Capture the cell that displays the provided text and extract its [x, y] central coordinate. 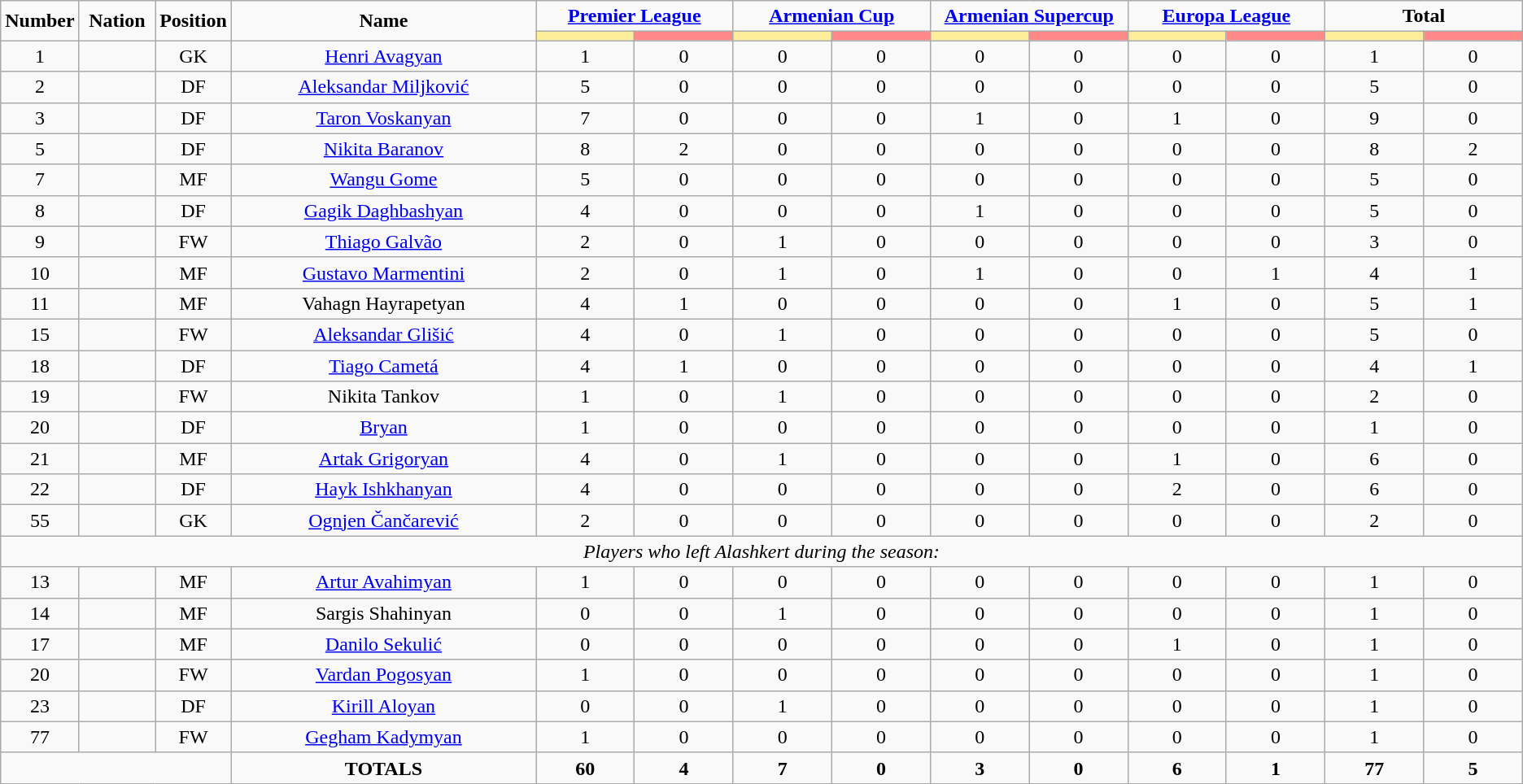
Tiago Cametá [383, 365]
Bryan [383, 428]
Nation [117, 21]
Artak Grigoryan [383, 459]
13 [40, 582]
Europa League [1227, 16]
22 [40, 490]
Aleksandar Miljković [383, 87]
18 [40, 365]
Wangu Gome [383, 180]
10 [40, 272]
Name [383, 21]
Gagik Daghbashyan [383, 211]
19 [40, 397]
15 [40, 334]
11 [40, 303]
Thiago Galvão [383, 242]
Armenian Cup [831, 16]
Players who left Alashkert during the season: [761, 551]
23 [40, 706]
Sargis Shahinyan [383, 613]
Vahagn Hayrapetyan [383, 303]
TOTALS [383, 768]
Artur Avahimyan [383, 582]
Nikita Tankov [383, 397]
Gustavo Marmentini [383, 272]
Danilo Sekulić [383, 644]
55 [40, 520]
Number [40, 21]
Henri Avagyan [383, 56]
Ognjen Čančarević [383, 520]
Nikita Baranov [383, 149]
Armenian Supercup [1030, 16]
60 [584, 768]
Kirill Aloyan [383, 706]
Position [194, 21]
Vardan Pogosyan [383, 675]
21 [40, 459]
17 [40, 644]
14 [40, 613]
Taron Voskanyan [383, 118]
Gegham Kadymyan [383, 737]
Premier League [635, 16]
Total [1424, 16]
Aleksandar Glišić [383, 334]
Hayk Ishkhanyan [383, 490]
